For the text-containing cell, return its midpoint in (x, y) coordinate format. 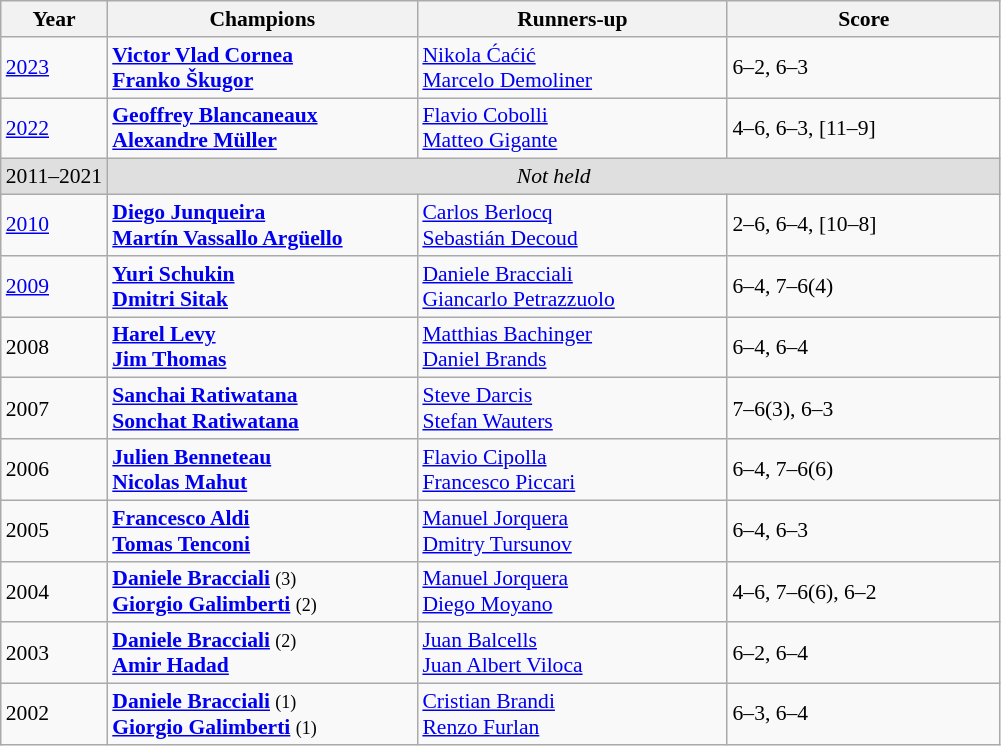
Diego Junqueira Martín Vassallo Argüello (262, 226)
2005 (54, 530)
2006 (54, 470)
7–6(3), 6–3 (864, 408)
6–4, 6–3 (864, 530)
4–6, 7–6(6), 6–2 (864, 592)
2–6, 6–4, [10–8] (864, 226)
2007 (54, 408)
Year (54, 19)
Juan Balcells Juan Albert Viloca (572, 654)
Carlos Berlocq Sebastián Decoud (572, 226)
Sanchai Ratiwatana Sonchat Ratiwatana (262, 408)
2004 (54, 592)
Daniele Bracciali (1) Giorgio Galimberti (1) (262, 714)
6–2, 6–3 (864, 68)
6–3, 6–4 (864, 714)
Harel Levy Jim Thomas (262, 348)
Yuri Schukin Dmitri Sitak (262, 286)
Steve Darcis Stefan Wauters (572, 408)
Runners-up (572, 19)
2002 (54, 714)
6–4, 7–6(4) (864, 286)
4–6, 6–3, [11–9] (864, 128)
2008 (54, 348)
Daniele Bracciali Giancarlo Petrazzuolo (572, 286)
Daniele Bracciali (3) Giorgio Galimberti (2) (262, 592)
Cristian Brandi Renzo Furlan (572, 714)
2009 (54, 286)
6–4, 7–6(6) (864, 470)
Flavio Cipolla Francesco Piccari (572, 470)
2011–2021 (54, 177)
Nikola Ćaćić Marcelo Demoliner (572, 68)
2022 (54, 128)
Daniele Bracciali (2) Amir Hadad (262, 654)
Flavio Cobolli Matteo Gigante (572, 128)
2003 (54, 654)
Champions (262, 19)
Victor Vlad Cornea Franko Škugor (262, 68)
Manuel Jorquera Diego Moyano (572, 592)
6–2, 6–4 (864, 654)
Score (864, 19)
2023 (54, 68)
Not held (554, 177)
2010 (54, 226)
Matthias Bachinger Daniel Brands (572, 348)
Geoffrey Blancaneaux Alexandre Müller (262, 128)
6–4, 6–4 (864, 348)
Francesco Aldi Tomas Tenconi (262, 530)
Julien Benneteau Nicolas Mahut (262, 470)
Manuel Jorquera Dmitry Tursunov (572, 530)
